Return the (X, Y) coordinate for the center point of the cell that contains the specified text.  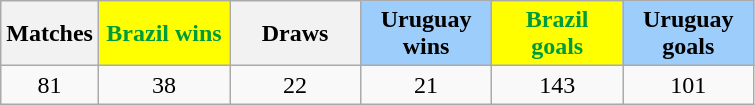
21 (426, 85)
Brazil goals (558, 34)
38 (164, 85)
Matches (50, 34)
Uruguay wins (426, 34)
81 (50, 85)
Uruguay goals (688, 34)
22 (296, 85)
Draws (296, 34)
143 (558, 85)
101 (688, 85)
Brazil wins (164, 34)
